Provide the (x, y) coordinate of the cell's center where the given text is located.  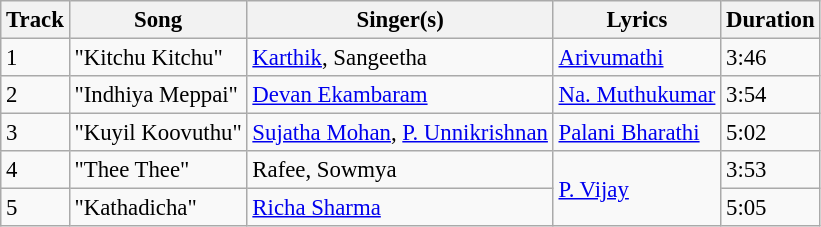
"Kuyil Koovuthu" (158, 133)
Karthik, Sangeetha (400, 58)
Rafee, Sowmya (400, 170)
Sujatha Mohan, P. Unnikrishnan (400, 133)
3:54 (770, 95)
4 (35, 170)
3:53 (770, 170)
Na. Muthukumar (637, 95)
"Thee Thee" (158, 170)
5:05 (770, 208)
"Kitchu Kitchu" (158, 58)
Devan Ekambaram (400, 95)
3:46 (770, 58)
5:02 (770, 133)
Lyrics (637, 20)
Track (35, 20)
P. Vijay (637, 188)
"Indhiya Meppai" (158, 95)
1 (35, 58)
"Kathadicha" (158, 208)
Singer(s) (400, 20)
2 (35, 95)
Richa Sharma (400, 208)
Duration (770, 20)
5 (35, 208)
Song (158, 20)
Arivumathi (637, 58)
Palani Bharathi (637, 133)
3 (35, 133)
